Find where the given text appears and provide that cell's center as (x, y) coordinate. 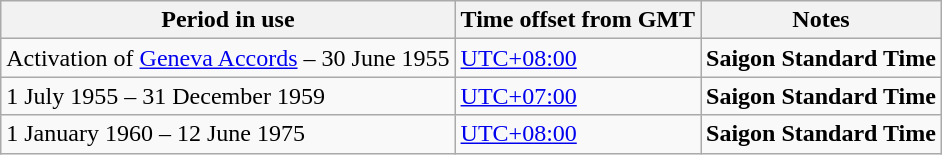
Period in use (228, 20)
Time offset from GMT (578, 20)
UTC+07:00 (578, 96)
Notes (822, 20)
1 July 1955 – 31 December 1959 (228, 96)
1 January 1960 – 12 June 1975 (228, 134)
Activation of Geneva Accords – 30 June 1955 (228, 58)
